Pinpoint the cell where the given text exists, returning its [X, Y] midpoint coordinate. 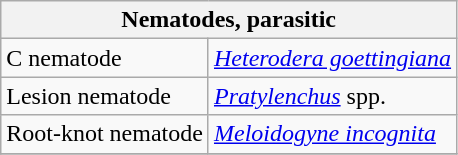
Root-knot nematode [105, 134]
Heterodera goettingiana [332, 58]
Lesion nematode [105, 96]
Meloidogyne incognita [332, 134]
Nematodes, parasitic [229, 20]
Pratylenchus spp. [332, 96]
C nematode [105, 58]
